Provide the [x, y] coordinate of the cell's center where the given text is located.  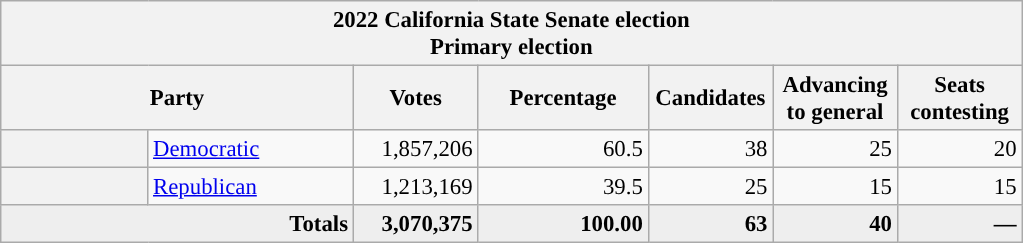
Candidates [710, 98]
Republican [251, 187]
Votes [416, 98]
20 [960, 149]
Party [178, 98]
Advancing to general [836, 98]
Percentage [563, 98]
1,213,169 [416, 187]
Seats contesting [960, 98]
Democratic [251, 149]
63 [710, 224]
100.00 [563, 224]
Totals [178, 224]
2022 California State Senate electionPrimary election [512, 34]
38 [710, 149]
1,857,206 [416, 149]
— [960, 224]
39.5 [563, 187]
60.5 [563, 149]
40 [836, 224]
3,070,375 [416, 224]
